Output the [x, y] coordinate of the center of the cell containing the given text.  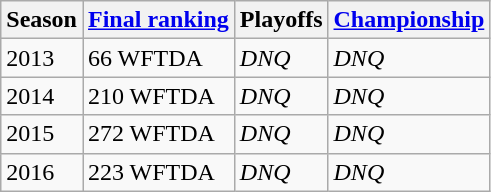
210 WFTDA [158, 96]
66 WFTDA [158, 58]
223 WFTDA [158, 172]
2016 [42, 172]
Season [42, 20]
Playoffs [281, 20]
2015 [42, 134]
Final ranking [158, 20]
Championship [409, 20]
2013 [42, 58]
2014 [42, 96]
272 WFTDA [158, 134]
